Locate the cell with the specified text and output its (x, y) center coordinate. 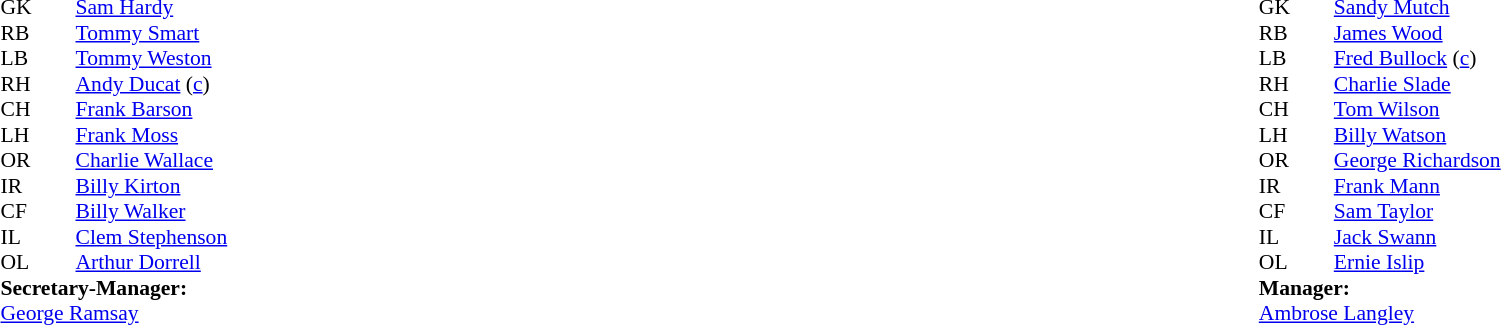
Sam Taylor (1418, 211)
Ernie Islip (1418, 263)
Frank Mann (1418, 186)
Tommy Weston (152, 59)
Frank Moss (152, 135)
Billy Walker (152, 211)
Arthur Dorrell (152, 263)
Charlie Slade (1418, 84)
Tom Wilson (1418, 109)
Billy Kirton (152, 186)
Billy Watson (1418, 135)
Frank Barson (152, 109)
Charlie Wallace (152, 161)
Manager: (1380, 288)
Secretary-Manager: (114, 288)
Fred Bullock (c) (1418, 59)
Clem Stephenson (152, 237)
Jack Swann (1418, 237)
James Wood (1418, 33)
George Richardson (1418, 161)
Tommy Smart (152, 33)
Andy Ducat (c) (152, 84)
